Detect which cell encompasses the target text, then output its (x, y) center coordinate. 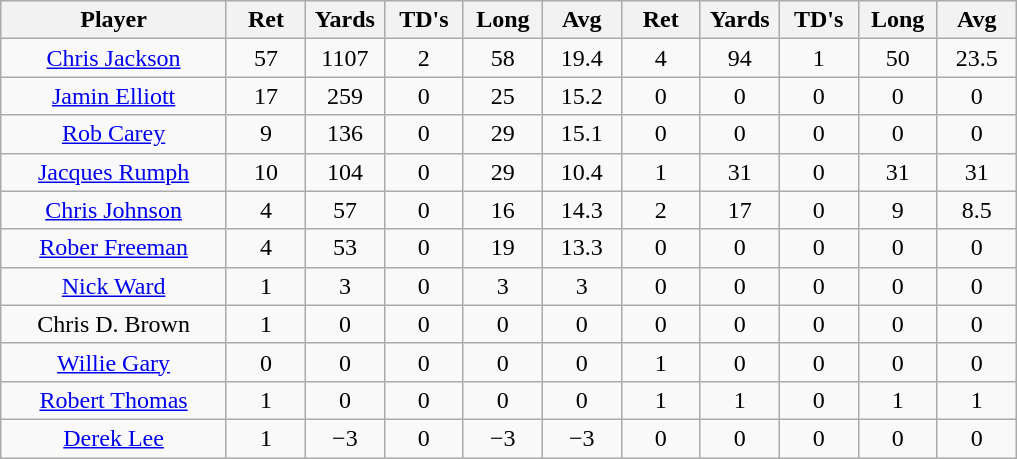
136 (344, 134)
25 (502, 96)
Chris Johnson (114, 210)
Chris D. Brown (114, 324)
16 (502, 210)
19.4 (582, 58)
23.5 (976, 58)
53 (344, 248)
Chris Jackson (114, 58)
10.4 (582, 172)
50 (898, 58)
Player (114, 20)
Nick Ward (114, 286)
259 (344, 96)
15.1 (582, 134)
Rob Carey (114, 134)
58 (502, 58)
Robert Thomas (114, 400)
10 (266, 172)
14.3 (582, 210)
104 (344, 172)
Jacques Rumph (114, 172)
94 (740, 58)
15.2 (582, 96)
Jamin Elliott (114, 96)
Rober Freeman (114, 248)
8.5 (976, 210)
19 (502, 248)
Willie Gary (114, 362)
Derek Lee (114, 438)
1107 (344, 58)
13.3 (582, 248)
